Determine the (X, Y) coordinate at the center of the cell enclosing the given text.  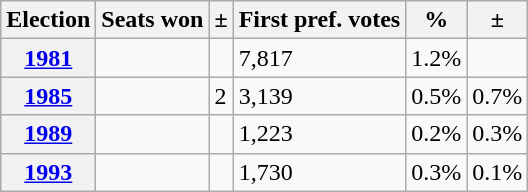
1.2% (436, 58)
1989 (48, 134)
0.5% (436, 96)
2 (221, 96)
3,139 (320, 96)
0.2% (436, 134)
Election (48, 20)
First pref. votes (320, 20)
% (436, 20)
0.1% (498, 172)
7,817 (320, 58)
Seats won (152, 20)
1,223 (320, 134)
1,730 (320, 172)
1981 (48, 58)
1993 (48, 172)
1985 (48, 96)
0.7% (498, 96)
